Pinpoint the cell where the given text exists, returning its (x, y) midpoint coordinate. 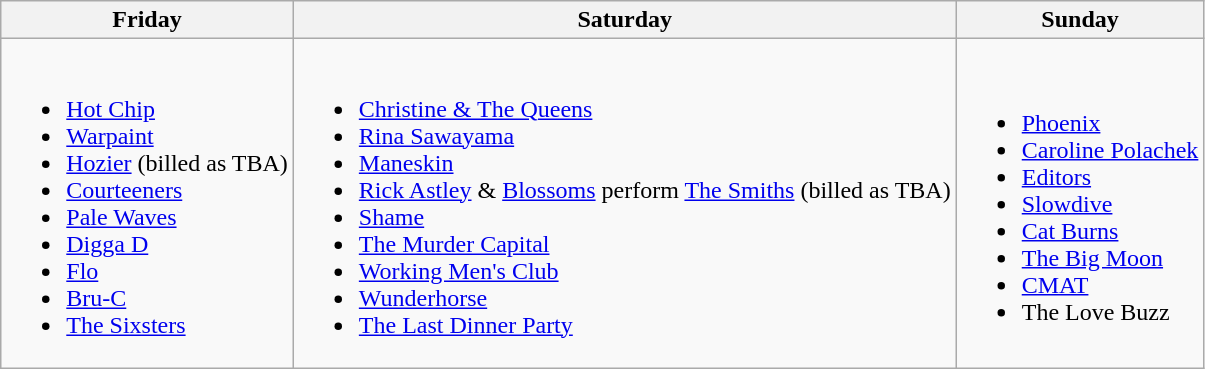
Friday (148, 20)
Saturday (624, 20)
PhoenixCaroline PolachekEditorsSlowdiveCat BurnsThe Big MoonCMATThe Love Buzz (1080, 204)
Hot ChipWarpaintHozier (billed as TBA)CourteenersPale WavesDigga DFloBru-CThe Sixsters (148, 204)
Sunday (1080, 20)
